Scan for the cell matching the given text and deliver its [x, y] coordinate at center. 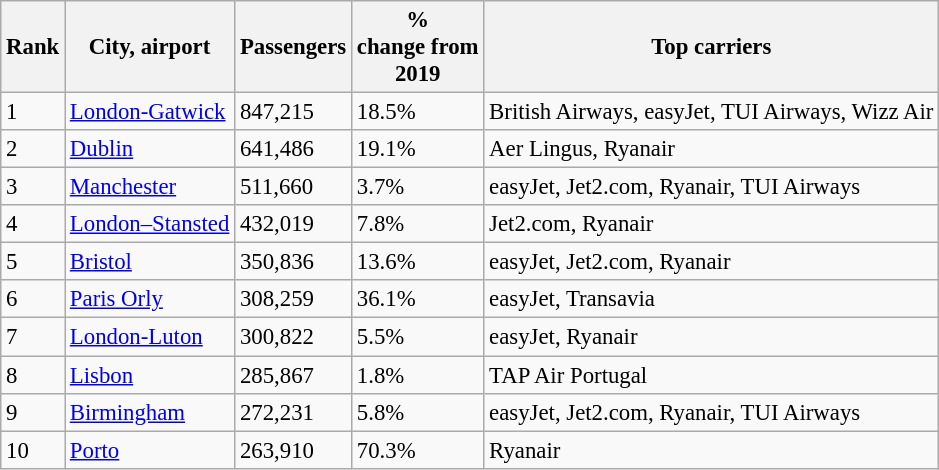
Manchester [150, 187]
Aer Lingus, Ryanair [712, 149]
10 [33, 450]
Top carriers [712, 47]
300,822 [294, 337]
easyJet, Jet2.com, Ryanair [712, 262]
%change from2019 [418, 47]
18.5% [418, 112]
13.6% [418, 262]
TAP Air Portugal [712, 375]
3.7% [418, 187]
432,019 [294, 224]
511,660 [294, 187]
Birmingham [150, 412]
Jet2.com, Ryanair [712, 224]
36.1% [418, 299]
Bristol [150, 262]
9 [33, 412]
2 [33, 149]
8 [33, 375]
Ryanair [712, 450]
70.3% [418, 450]
easyJet, Ryanair [712, 337]
19.1% [418, 149]
5.5% [418, 337]
4 [33, 224]
641,486 [294, 149]
350,836 [294, 262]
308,259 [294, 299]
Dublin [150, 149]
Passengers [294, 47]
5.8% [418, 412]
847,215 [294, 112]
London-Gatwick [150, 112]
British Airways, easyJet, TUI Airways, Wizz Air [712, 112]
London-Luton [150, 337]
1 [33, 112]
City, airport [150, 47]
7.8% [418, 224]
Lisbon [150, 375]
5 [33, 262]
Rank [33, 47]
Paris Orly [150, 299]
1.8% [418, 375]
easyJet, Transavia [712, 299]
263,910 [294, 450]
285,867 [294, 375]
London–Stansted [150, 224]
7 [33, 337]
272,231 [294, 412]
3 [33, 187]
Porto [150, 450]
6 [33, 299]
